Output the (x, y) coordinate of the center of the cell containing the given text.  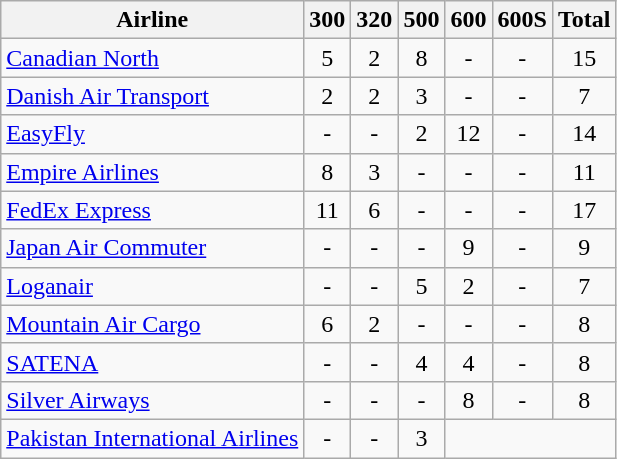
Total (584, 20)
Airline (152, 20)
Danish Air Transport (152, 96)
Mountain Air Cargo (152, 324)
300 (328, 20)
Silver Airways (152, 400)
Loganair (152, 286)
15 (584, 58)
600S (522, 20)
SATENA (152, 362)
500 (422, 20)
12 (468, 134)
14 (584, 134)
Canadian North (152, 58)
Japan Air Commuter (152, 248)
Empire Airlines (152, 172)
17 (584, 210)
EasyFly (152, 134)
320 (374, 20)
FedEx Express (152, 210)
Pakistan International Airlines (152, 438)
600 (468, 20)
